Scan for the cell matching the given text and deliver its [x, y] coordinate at center. 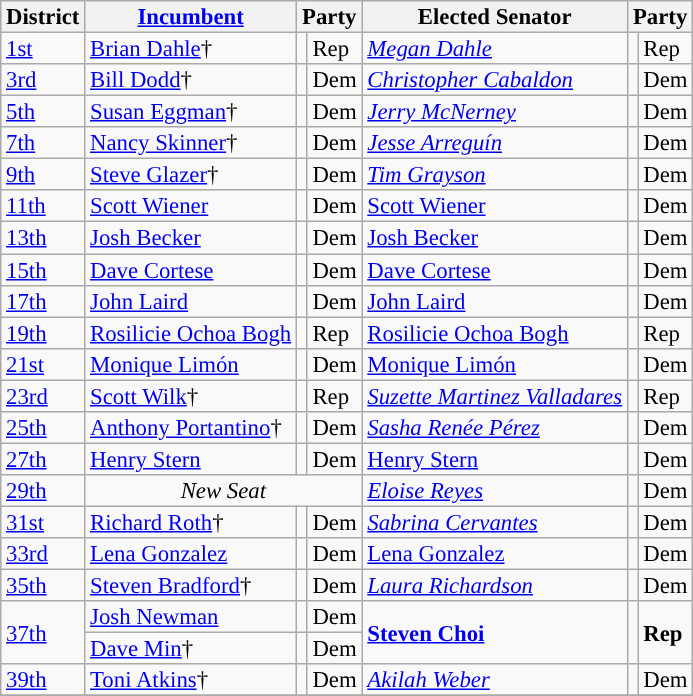
9th [43, 175]
17th [43, 301]
Susan Eggman† [191, 112]
Elected Senator [494, 17]
15th [43, 270]
Richard Roth† [191, 522]
7th [43, 143]
District [43, 17]
35th [43, 586]
Tim Grayson [494, 175]
Scott Wilk† [191, 396]
23rd [43, 396]
Dave Min† [191, 649]
Laura Richardson [494, 586]
21st [43, 364]
Jerry McNerney [494, 112]
Josh Newman [191, 617]
37th [43, 632]
Incumbent [191, 17]
13th [43, 238]
29th [43, 491]
Brian Dahle† [191, 49]
33rd [43, 554]
Bill Dodd† [191, 80]
3rd [43, 80]
Sasha Renée Pérez [494, 428]
Christopher Cabaldon [494, 80]
Toni Atkins† [191, 680]
Akilah Weber [494, 680]
1st [43, 49]
Jesse Arreguín [494, 143]
Nancy Skinner† [191, 143]
19th [43, 333]
31st [43, 522]
27th [43, 459]
Steve Glazer† [191, 175]
Megan Dahle [494, 49]
Anthony Portantino† [191, 428]
39th [43, 680]
Suzette Martinez Valladares [494, 396]
5th [43, 112]
11th [43, 206]
Eloise Reyes [494, 491]
25th [43, 428]
Steven Bradford† [191, 586]
Sabrina Cervantes [494, 522]
Steven Choi [494, 632]
New Seat [224, 491]
